For the text-containing cell, return its midpoint in (X, Y) coordinate format. 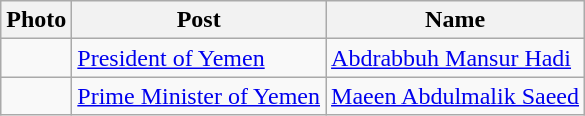
Post (199, 20)
President of Yemen (199, 58)
Abdrabbuh Mansur Hadi (456, 58)
Maeen Abdulmalik Saeed (456, 96)
Name (456, 20)
Prime Minister of Yemen (199, 96)
Photo (36, 20)
